Determine the [x, y] coordinate at the center of the cell enclosing the given text.  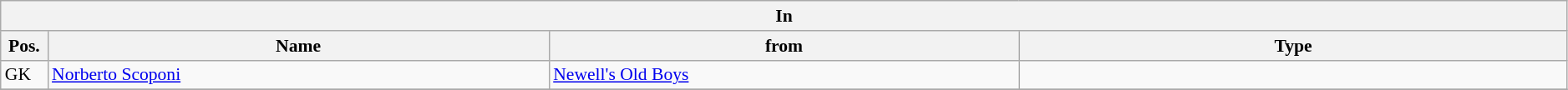
Name [298, 46]
Newell's Old Boys [784, 75]
Type [1293, 46]
Pos. [24, 46]
Norberto Scoponi [298, 75]
from [784, 46]
In [784, 16]
GK [24, 75]
